Return the [x, y] coordinate for the center point of the cell that contains the specified text.  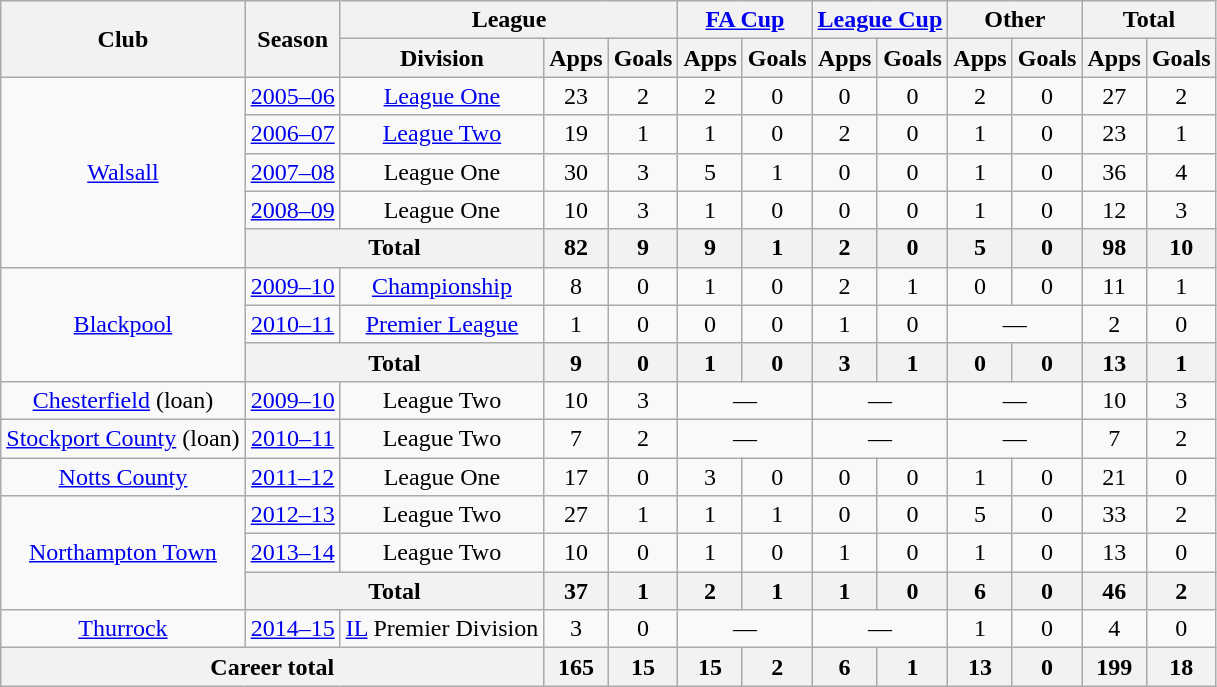
2011–12 [292, 477]
2013–14 [292, 553]
Northampton Town [123, 553]
199 [1114, 667]
Notts County [123, 477]
Club [123, 39]
Premier League [442, 324]
33 [1114, 515]
Other [1015, 20]
FA Cup [745, 20]
Thurrock [123, 629]
Division [442, 58]
19 [576, 134]
Stockport County (loan) [123, 438]
League Cup [880, 20]
2012–13 [292, 515]
46 [1114, 591]
165 [576, 667]
12 [1114, 210]
2008–09 [292, 210]
98 [1114, 248]
Blackpool [123, 324]
Career total [272, 667]
2006–07 [292, 134]
IL Premier Division [442, 629]
2007–08 [292, 172]
17 [576, 477]
Championship [442, 286]
League [509, 20]
2014–15 [292, 629]
36 [1114, 172]
11 [1114, 286]
21 [1114, 477]
Chesterfield (loan) [123, 400]
18 [1181, 667]
37 [576, 591]
Walsall [123, 172]
30 [576, 172]
8 [576, 286]
82 [576, 248]
Season [292, 39]
2005–06 [292, 96]
